Determine the [X, Y] coordinate at the center of the cell enclosing the given text.  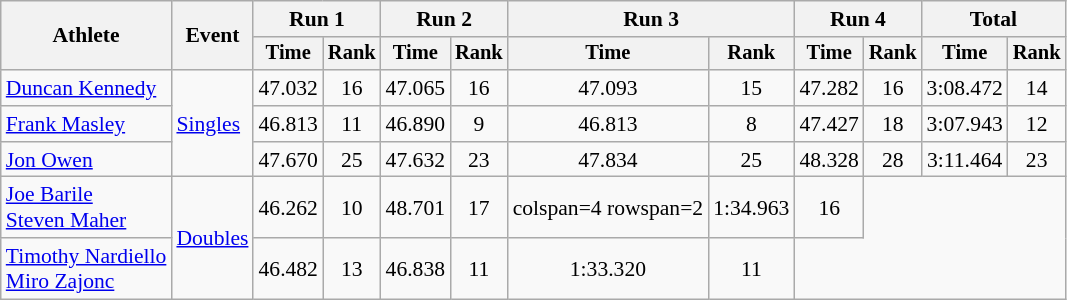
Event [212, 36]
1:34.963 [751, 208]
Joe BarileSteven Maher [86, 208]
47.427 [828, 124]
47.065 [416, 88]
46.262 [288, 208]
47.632 [416, 160]
28 [893, 160]
Singles [212, 124]
47.093 [608, 88]
46.890 [416, 124]
Timothy NardielloMiro Zajonc [86, 268]
Run 2 [444, 19]
Total [994, 19]
3:07.943 [965, 124]
Run 1 [316, 19]
14 [1037, 88]
Run 3 [652, 19]
3:11.464 [965, 160]
15 [751, 88]
1:33.320 [608, 268]
3:08.472 [965, 88]
18 [893, 124]
colspan=4 rowspan=2 [608, 208]
12 [1037, 124]
8 [751, 124]
46.838 [416, 268]
13 [352, 268]
Duncan Kennedy [86, 88]
Doubles [212, 238]
10 [352, 208]
17 [479, 208]
9 [479, 124]
48.328 [828, 160]
Athlete [86, 36]
47.834 [608, 160]
Jon Owen [86, 160]
46.482 [288, 268]
Run 4 [858, 19]
47.032 [288, 88]
47.670 [288, 160]
48.701 [416, 208]
Frank Masley [86, 124]
47.282 [828, 88]
